Return (x, y) of the center of cell containing provided text 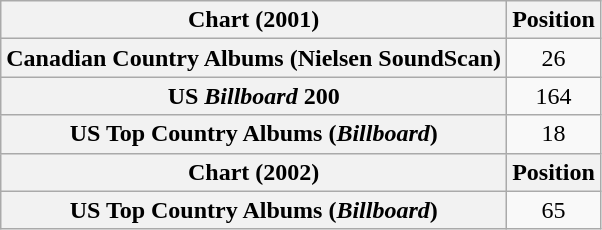
US Billboard 200 (254, 96)
164 (554, 96)
26 (554, 58)
Canadian Country Albums (Nielsen SoundScan) (254, 58)
Chart (2001) (254, 20)
18 (554, 134)
65 (554, 210)
Chart (2002) (254, 172)
